Identify which cell holds the provided text, then report its [X, Y] central coordinate. 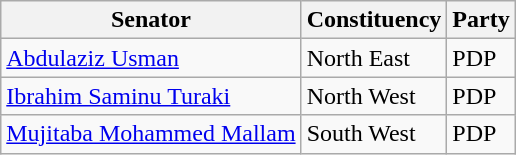
Constituency [374, 20]
North East [374, 58]
North West [374, 96]
Party [481, 20]
Ibrahim Saminu Turaki [151, 96]
Mujitaba Mohammed Mallam [151, 134]
Senator [151, 20]
South West [374, 134]
Abdulaziz Usman [151, 58]
